Locate the cell with the specified text and output its (x, y) center coordinate. 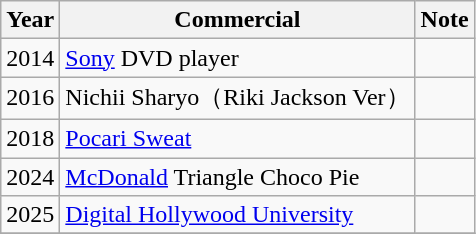
Commercial (238, 20)
Nichii Sharyo（Riki Jackson Ver） (238, 98)
2024 (30, 177)
2018 (30, 138)
Digital Hollywood University (238, 215)
Sony DVD player (238, 58)
2014 (30, 58)
2016 (30, 98)
McDonald Triangle Choco Pie (238, 177)
Note (444, 20)
Year (30, 20)
2025 (30, 215)
Pocari Sweat (238, 138)
